From the cell containing the given text, extract its center point as (x, y) coordinate. 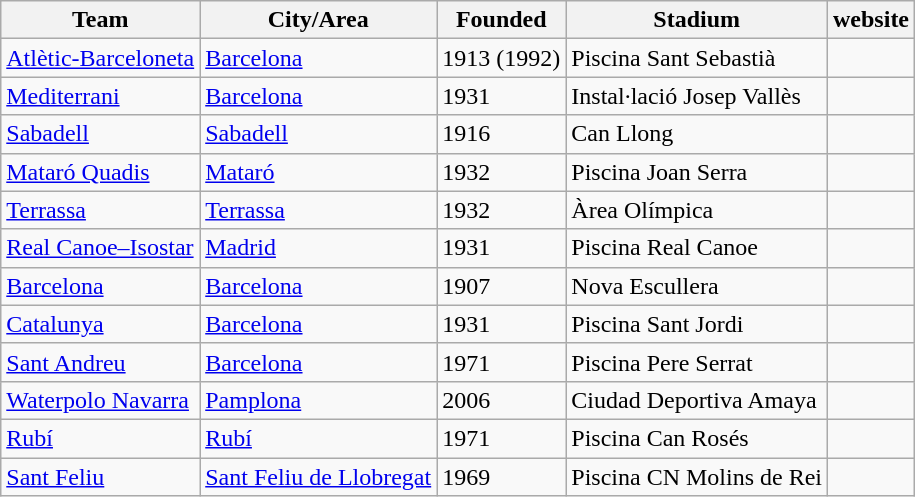
Àrea Olímpica (697, 210)
Piscina Joan Serra (697, 172)
Atlètic-Barceloneta (100, 58)
2006 (502, 400)
Real Canoe–Isostar (100, 248)
City/Area (318, 20)
Stadium (697, 20)
Can Llong (697, 134)
Sant Feliu (100, 477)
Piscina Pere Serrat (697, 362)
Team (100, 20)
Ciudad Deportiva Amaya (697, 400)
Mataró (318, 172)
Piscina Real Canoe (697, 248)
1969 (502, 477)
Piscina Can Rosés (697, 438)
Instal·lació Josep Vallès (697, 96)
Piscina CN Molins de Rei (697, 477)
Mediterrani (100, 96)
Founded (502, 20)
Waterpolo Navarra (100, 400)
Sant Feliu de Llobregat (318, 477)
1916 (502, 134)
1907 (502, 286)
1913 (1992) (502, 58)
Madrid (318, 248)
Sant Andreu (100, 362)
Nova Escullera (697, 286)
Mataró Quadis (100, 172)
Piscina Sant Jordi (697, 324)
website (872, 20)
Catalunya (100, 324)
Pamplona (318, 400)
Piscina Sant Sebastià (697, 58)
